Extract the [X, Y] coordinate from the center of the cell holding the provided text.  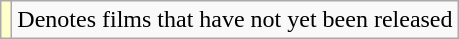
Denotes films that have not yet been released [235, 20]
